Return [x, y] of the center of cell containing provided text 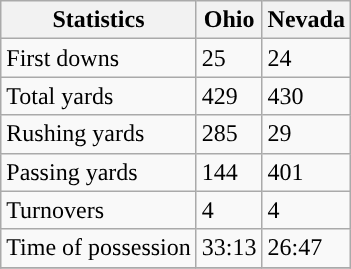
33:13 [229, 248]
Total yards [99, 96]
Turnovers [99, 210]
144 [229, 172]
Nevada [306, 20]
Ohio [229, 20]
285 [229, 134]
429 [229, 96]
24 [306, 58]
401 [306, 172]
Rushing yards [99, 134]
25 [229, 58]
Statistics [99, 20]
29 [306, 134]
26:47 [306, 248]
Time of possession [99, 248]
Passing yards [99, 172]
430 [306, 96]
First downs [99, 58]
